Capture the cell that displays the provided text and extract its (x, y) central coordinate. 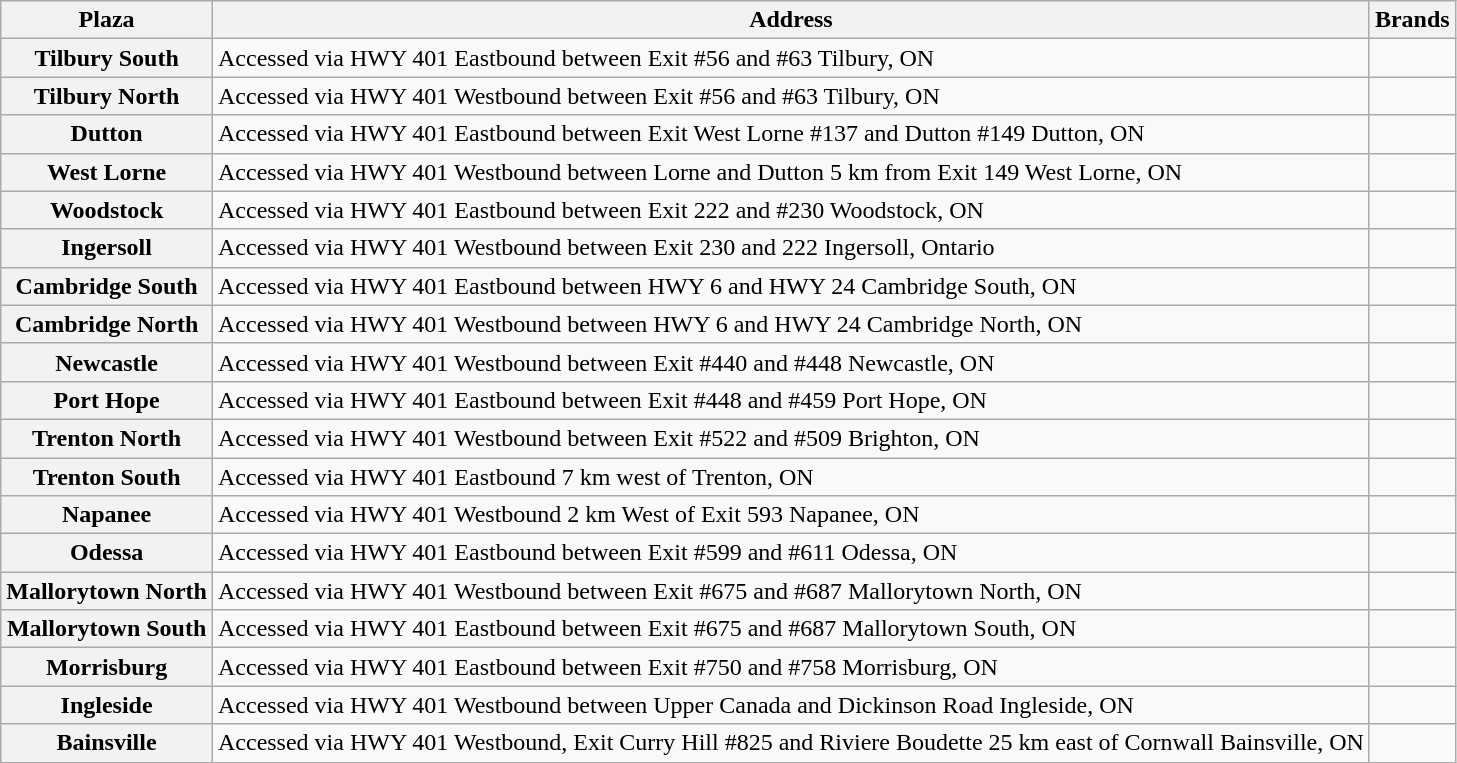
Accessed via HWY 401 Westbound between HWY 6 and HWY 24 Cambridge North, ON (790, 324)
Plaza (107, 20)
Accessed via HWY 401 Westbound between Exit #675 and #687 Mallorytown North, ON (790, 591)
Accessed via HWY 401 Eastbound between Exit #599 and #611 Odessa, ON (790, 553)
Accessed via HWY 401 Westbound between Upper Canada and Dickinson Road Ingleside, ON (790, 705)
Trenton South (107, 477)
Trenton North (107, 438)
Accessed via HWY 401 Eastbound between Exit 222 and #230 Woodstock, ON (790, 210)
Accessed via HWY 401 Westbound between Exit #522 and #509 Brighton, ON (790, 438)
Ingleside (107, 705)
Accessed via HWY 401 Westbound, Exit Curry Hill #825 and Riviere Boudette 25 km east of Cornwall Bainsville, ON (790, 743)
Accessed via HWY 401 Eastbound between Exit #448 and #459 Port Hope, ON (790, 400)
Accessed via HWY 401 Eastbound between Exit West Lorne #137 and Dutton #149 Dutton, ON (790, 134)
Tilbury South (107, 58)
Accessed via HWY 401 Eastbound between Exit #675 and #687 Mallorytown South, ON (790, 629)
West Lorne (107, 172)
Accessed via HWY 401 Westbound between Exit 230 and 222 Ingersoll, Ontario (790, 248)
Brands (1412, 20)
Bainsville (107, 743)
Tilbury North (107, 96)
Address (790, 20)
Accessed via HWY 401 Westbound between Lorne and Dutton 5 km from Exit 149 West Lorne, ON (790, 172)
Accessed via HWY 401 Westbound 2 km West of Exit 593 Napanee, ON (790, 515)
Accessed via HWY 401 Eastbound between Exit #750 and #758 Morrisburg, ON (790, 667)
Dutton (107, 134)
Odessa (107, 553)
Newcastle (107, 362)
Ingersoll (107, 248)
Accessed via HWY 401 Eastbound 7 km west of Trenton, ON (790, 477)
Accessed via HWY 401 Westbound between Exit #440 and #448 Newcastle, ON (790, 362)
Mallorytown South (107, 629)
Accessed via HWY 401 Eastbound between HWY 6 and HWY 24 Cambridge South, ON (790, 286)
Napanee (107, 515)
Port Hope (107, 400)
Mallorytown North (107, 591)
Cambridge South (107, 286)
Accessed via HWY 401 Eastbound between Exit #56 and #63 Tilbury, ON (790, 58)
Morrisburg (107, 667)
Cambridge North (107, 324)
Woodstock (107, 210)
Accessed via HWY 401 Westbound between Exit #56 and #63 Tilbury, ON (790, 96)
